Determine the [x, y] coordinate at the center of the cell enclosing the given text.  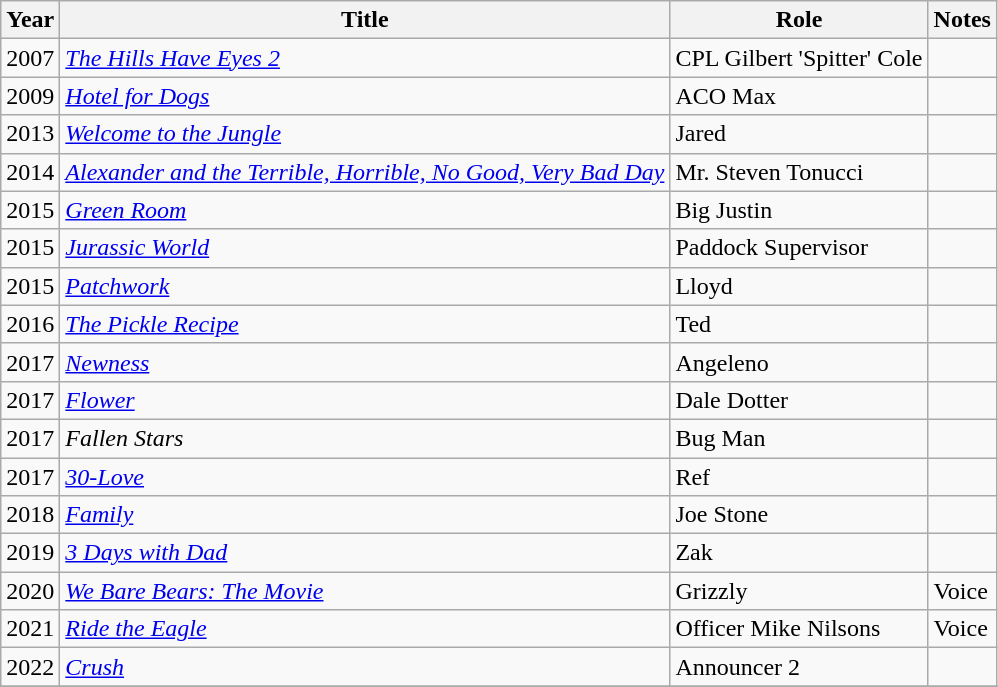
2014 [30, 172]
The Hills Have Eyes 2 [365, 58]
Family [365, 515]
Dale Dotter [799, 400]
Hotel for Dogs [365, 96]
Lloyd [799, 286]
Zak [799, 553]
Jared [799, 134]
Green Room [365, 210]
Angeleno [799, 362]
The Pickle Recipe [365, 324]
Ref [799, 477]
Year [30, 20]
We Bare Bears: The Movie [365, 591]
Ted [799, 324]
2016 [30, 324]
Bug Man [799, 438]
Officer Mike Nilsons [799, 629]
2007 [30, 58]
2013 [30, 134]
Role [799, 20]
ACO Max [799, 96]
Ride the Eagle [365, 629]
Big Justin [799, 210]
Title [365, 20]
Mr. Steven Tonucci [799, 172]
Welcome to the Jungle [365, 134]
Newness [365, 362]
Announcer 2 [799, 667]
2021 [30, 629]
Flower [365, 400]
2018 [30, 515]
2019 [30, 553]
Alexander and the Terrible, Horrible, No Good, Very Bad Day [365, 172]
Grizzly [799, 591]
Jurassic World [365, 248]
Patchwork [365, 286]
30-Love [365, 477]
CPL Gilbert 'Spitter' Cole [799, 58]
Joe Stone [799, 515]
2020 [30, 591]
Crush [365, 667]
Notes [962, 20]
Paddock Supervisor [799, 248]
Fallen Stars [365, 438]
2009 [30, 96]
3 Days with Dad [365, 553]
2022 [30, 667]
